Scan for the cell matching the given text and deliver its [x, y] coordinate at center. 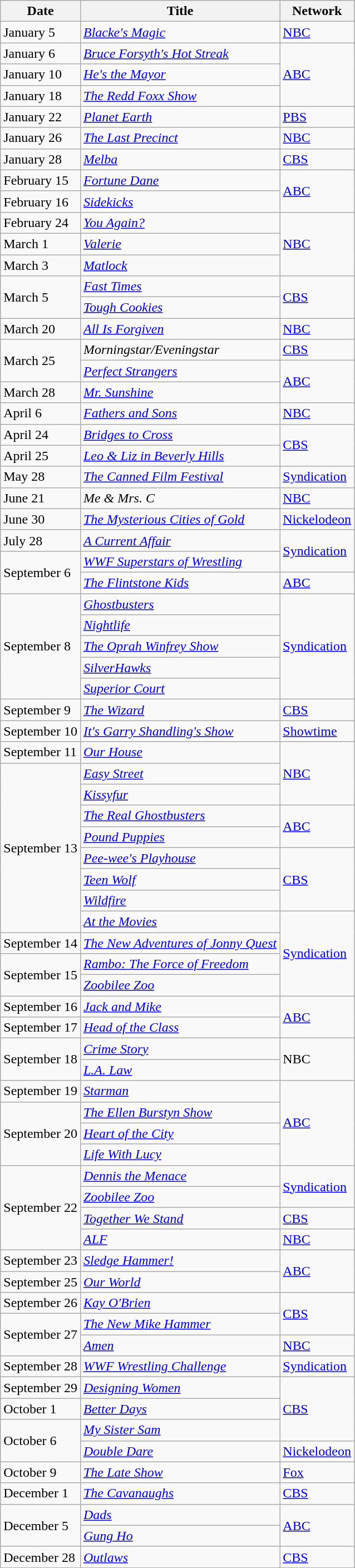
ALF [180, 1239]
Starman [180, 1091]
January 5 [41, 32]
Valerie [180, 244]
Blacke's Magic [180, 32]
Our House [180, 752]
L.A. Law [180, 1070]
Perfect Strangers [180, 371]
July 28 [41, 540]
Heart of the City [180, 1133]
Gung Ho [180, 1536]
October 9 [41, 1472]
October 1 [41, 1409]
Teen Wolf [180, 879]
Ghostbusters [180, 604]
Bruce Forsyth's Hot Streak [180, 53]
Kissyfur [180, 795]
February 24 [41, 223]
Double Dare [180, 1451]
April 25 [41, 456]
January 18 [41, 96]
October 6 [41, 1441]
September 20 [41, 1133]
Pee-wee's Playhouse [180, 858]
March 3 [41, 265]
The Mysterious Cities of Gold [180, 519]
Fathers and Sons [180, 413]
January 28 [41, 159]
WWF Wrestling Challenge [180, 1367]
The Last Precinct [180, 138]
June 30 [41, 519]
All Is Forgiven [180, 329]
The Wizard [180, 710]
Kay O'Brien [180, 1303]
January 26 [41, 138]
Leo & Liz in Beverly Hills [180, 456]
June 21 [41, 498]
March 1 [41, 244]
September 6 [41, 572]
Outlaws [180, 1557]
PBS [317, 117]
September 19 [41, 1091]
Together We Stand [180, 1218]
Wildfire [180, 900]
March 25 [41, 361]
April 24 [41, 435]
Easy Street [180, 773]
January 6 [41, 53]
The Flintstone Kids [180, 583]
You Again? [180, 223]
Life With Lucy [180, 1155]
Melba [180, 159]
September 15 [41, 975]
September 16 [41, 1007]
He's the Mayor [180, 75]
Pound Puppies [180, 837]
The Real Ghostbusters [180, 816]
Fox [317, 1472]
Title [180, 11]
Tough Cookies [180, 308]
Network [317, 11]
September 13 [41, 847]
It's Garry Shandling's Show [180, 731]
The New Adventures of Jonny Quest [180, 943]
September 11 [41, 752]
Superior Court [180, 689]
Jack and Mike [180, 1007]
Fortune Dane [180, 180]
Amen [180, 1345]
September 18 [41, 1059]
September 17 [41, 1028]
Sidekicks [180, 201]
A Current Affair [180, 540]
Fast Times [180, 287]
Matlock [180, 265]
Our World [180, 1281]
Head of the Class [180, 1028]
September 25 [41, 1281]
September 26 [41, 1303]
At the Movies [180, 921]
Crime Story [180, 1049]
September 9 [41, 710]
Date [41, 11]
March 5 [41, 297]
Rambo: The Force of Freedom [180, 964]
September 29 [41, 1388]
Designing Women [180, 1388]
March 28 [41, 392]
Dads [180, 1515]
February 16 [41, 201]
WWF Superstars of Wrestling [180, 561]
Dennis the Menace [180, 1176]
The Canned Film Festival [180, 477]
December 1 [41, 1493]
Showtime [317, 731]
Morningstar/Eveningstar [180, 350]
January 22 [41, 117]
Me & Mrs. C [180, 498]
SilverHawks [180, 668]
February 15 [41, 180]
September 27 [41, 1335]
Planet Earth [180, 117]
The New Mike Hammer [180, 1324]
The Cavanaughs [180, 1493]
The Late Show [180, 1472]
Nightlife [180, 625]
Bridges to Cross [180, 435]
April 6 [41, 413]
Sledge Hammer! [180, 1260]
Better Days [180, 1409]
March 20 [41, 329]
September 23 [41, 1260]
December 28 [41, 1557]
Mr. Sunshine [180, 392]
The Oprah Winfrey Show [180, 647]
September 8 [41, 646]
May 28 [41, 477]
September 28 [41, 1367]
My Sister Sam [180, 1430]
September 14 [41, 943]
December 5 [41, 1525]
The Ellen Burstyn Show [180, 1112]
September 22 [41, 1207]
The Redd Foxx Show [180, 96]
January 10 [41, 75]
September 10 [41, 731]
